From the cell containing the given text, extract its center point as (x, y) coordinate. 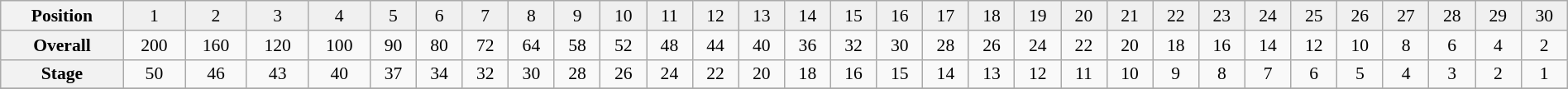
29 (1499, 16)
Overall (62, 45)
64 (532, 45)
34 (439, 74)
58 (577, 45)
72 (485, 45)
52 (624, 45)
43 (278, 74)
25 (1314, 16)
46 (217, 74)
44 (715, 45)
21 (1130, 16)
90 (394, 45)
23 (1222, 16)
19 (1038, 16)
17 (946, 16)
160 (217, 45)
Stage (62, 74)
27 (1406, 16)
48 (670, 45)
50 (154, 74)
100 (339, 45)
80 (439, 45)
120 (278, 45)
37 (394, 74)
Position (62, 16)
200 (154, 45)
36 (808, 45)
